From the cell containing the given text, extract its center point as (x, y) coordinate. 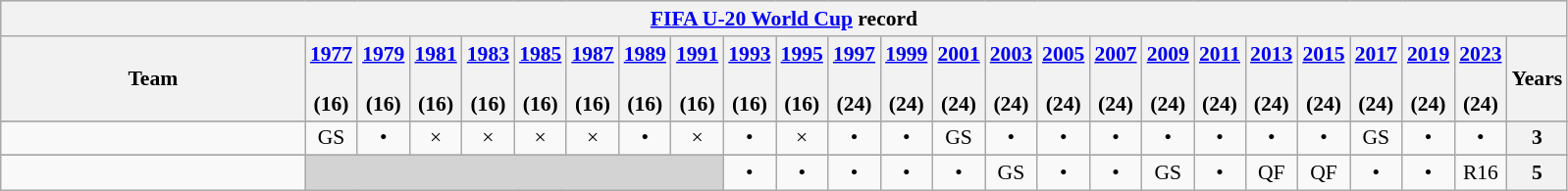
1997(24) (854, 78)
5 (1538, 173)
1995(16) (803, 78)
2003(24) (1011, 78)
1977(16) (332, 78)
Years (1538, 78)
2013(24) (1272, 78)
1981(16) (436, 78)
FIFA U-20 World Cup record (784, 19)
1999(24) (907, 78)
1991(16) (697, 78)
3 (1538, 138)
1993(16) (750, 78)
2011(24) (1220, 78)
1985(16) (540, 78)
Team (153, 78)
2009(24) (1168, 78)
2019(24) (1429, 78)
1989(16) (646, 78)
2015(24) (1323, 78)
2023(24) (1480, 78)
1979(16) (383, 78)
2017(24) (1376, 78)
1987(16) (593, 78)
R16 (1480, 173)
2001(24) (958, 78)
2005(24) (1064, 78)
1983(16) (489, 78)
2007(24) (1115, 78)
